Locate the cell with the specified text and output its (X, Y) center coordinate. 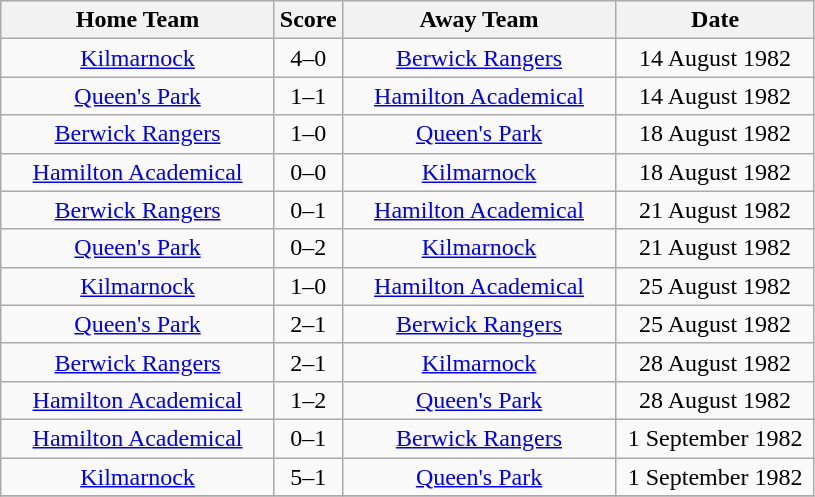
1–2 (308, 400)
Score (308, 20)
Away Team (479, 20)
Date (716, 20)
4–0 (308, 58)
0–2 (308, 248)
0–0 (308, 172)
5–1 (308, 477)
Home Team (138, 20)
1–1 (308, 96)
